Detect which cell encompasses the target text, then output its (x, y) center coordinate. 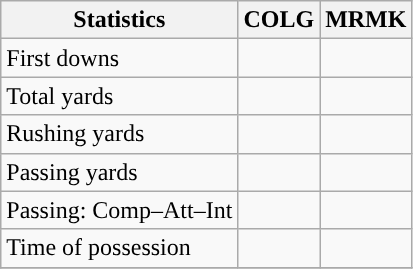
Statistics (120, 20)
COLG (279, 20)
Passing yards (120, 172)
Rushing yards (120, 134)
Total yards (120, 96)
MRMK (366, 20)
First downs (120, 58)
Passing: Comp–Att–Int (120, 210)
Time of possession (120, 248)
